Output the [x, y] coordinate of the center of the cell containing the given text.  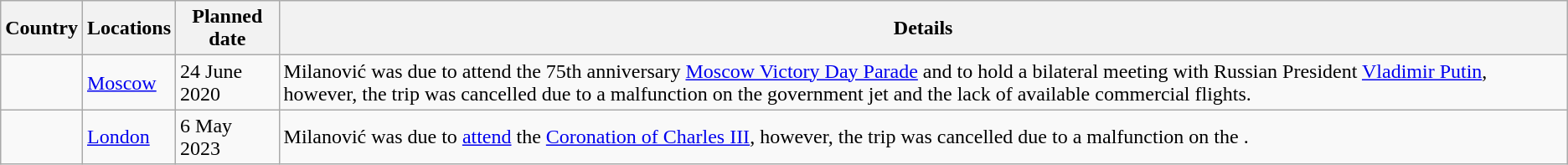
24 June 2020 [228, 82]
Milanović was due to attend the Coronation of Charles III, however, the trip was cancelled due to a malfunction on the . [923, 137]
Locations [129, 28]
Details [923, 28]
London [129, 137]
Country [42, 28]
Planned date [228, 28]
Moscow [129, 82]
6 May 2023 [228, 137]
